Return [x, y] of the center of cell containing provided text 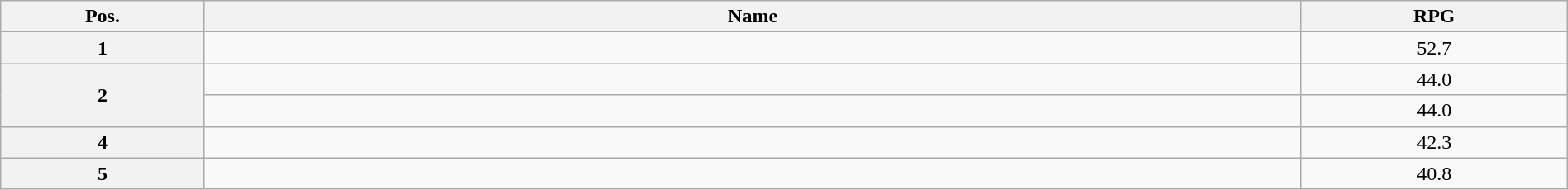
Name [753, 17]
40.8 [1434, 173]
Pos. [103, 17]
4 [103, 142]
5 [103, 173]
RPG [1434, 17]
2 [103, 95]
42.3 [1434, 142]
52.7 [1434, 48]
1 [103, 48]
